Return the [X, Y] coordinate for the center point of the cell that contains the specified text.  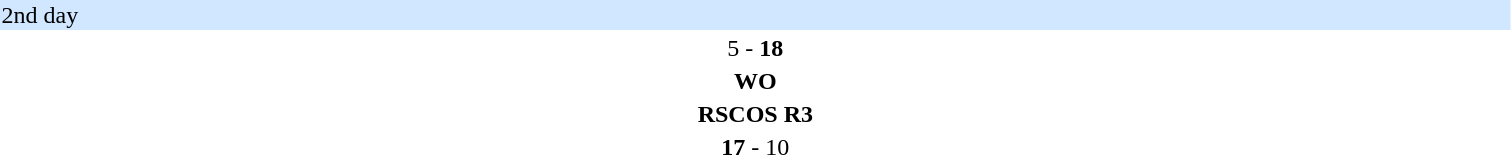
WO [756, 81]
5 - 18 [756, 48]
2nd day [756, 15]
RSCOS R3 [756, 114]
